Scan for the cell matching the given text and deliver its [x, y] coordinate at center. 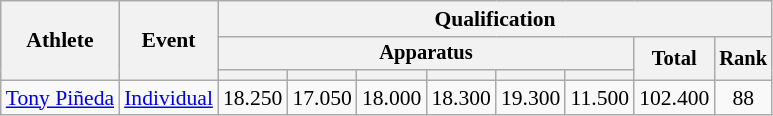
Tony Piñeda [60, 98]
17.050 [322, 98]
Total [674, 58]
19.300 [530, 98]
102.400 [674, 98]
18.300 [460, 98]
18.250 [252, 98]
Rank [743, 58]
Individual [168, 98]
Athlete [60, 40]
Event [168, 40]
11.500 [600, 98]
Apparatus [426, 54]
88 [743, 98]
Qualification [495, 19]
18.000 [392, 98]
